Find where the given text appears and provide that cell's center as [X, Y] coordinate. 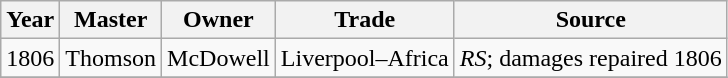
Year [30, 20]
1806 [30, 58]
McDowell [219, 58]
Thomson [111, 58]
Source [590, 20]
Master [111, 20]
Trade [364, 20]
Liverpool–Africa [364, 58]
RS; damages repaired 1806 [590, 58]
Owner [219, 20]
